Pinpoint the cell where the given text exists, returning its (X, Y) midpoint coordinate. 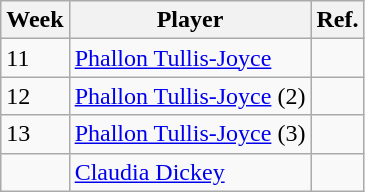
13 (35, 134)
Player (190, 20)
Ref. (338, 20)
Claudia Dickey (190, 172)
Phallon Tullis-Joyce (2) (190, 96)
11 (35, 58)
Phallon Tullis-Joyce (190, 58)
Week (35, 20)
Phallon Tullis-Joyce (3) (190, 134)
12 (35, 96)
